Identify which cell holds the provided text, then report its (x, y) central coordinate. 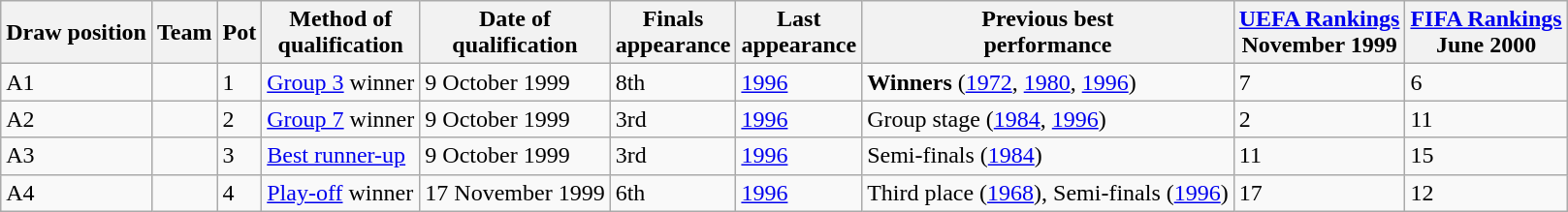
12 (1486, 193)
Best runner-up (341, 156)
A1 (77, 82)
Previous bestperformance (1048, 33)
3 (240, 156)
Winners (1972, 1980, 1996) (1048, 82)
Lastappearance (799, 33)
UEFA RankingsNovember 1999 (1319, 33)
8th (673, 82)
Team (184, 33)
FIFA RankingsJune 2000 (1486, 33)
Method ofqualification (341, 33)
Group 3 winner (341, 82)
4 (240, 193)
17 November 1999 (515, 193)
Draw position (77, 33)
Semi-finals (1984) (1048, 156)
Third place (1968), Semi-finals (1996) (1048, 193)
6th (673, 193)
17 (1319, 193)
15 (1486, 156)
A2 (77, 119)
1 (240, 82)
7 (1319, 82)
Pot (240, 33)
Date ofqualification (515, 33)
Play-off winner (341, 193)
A3 (77, 156)
Group stage (1984, 1996) (1048, 119)
Finalsappearance (673, 33)
6 (1486, 82)
Group 7 winner (341, 119)
A4 (77, 193)
